Determine the (x, y) coordinate at the center of the cell enclosing the given text.  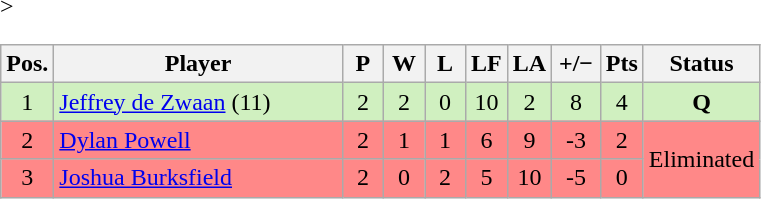
P (362, 64)
LA (529, 64)
+/− (576, 64)
Player (198, 64)
4 (622, 102)
5 (487, 178)
Jeffrey de Zwaan (11) (198, 102)
Pts (622, 64)
9 (529, 140)
6 (487, 140)
-3 (576, 140)
Eliminated (701, 159)
Dylan Powell (198, 140)
3 (28, 178)
L (444, 64)
Joshua Burksfield (198, 178)
-5 (576, 178)
W (404, 64)
LF (487, 64)
8 (576, 102)
Q (701, 102)
Status (701, 64)
Pos. (28, 64)
